Determine the [X, Y] coordinate at the center of the cell enclosing the given text.  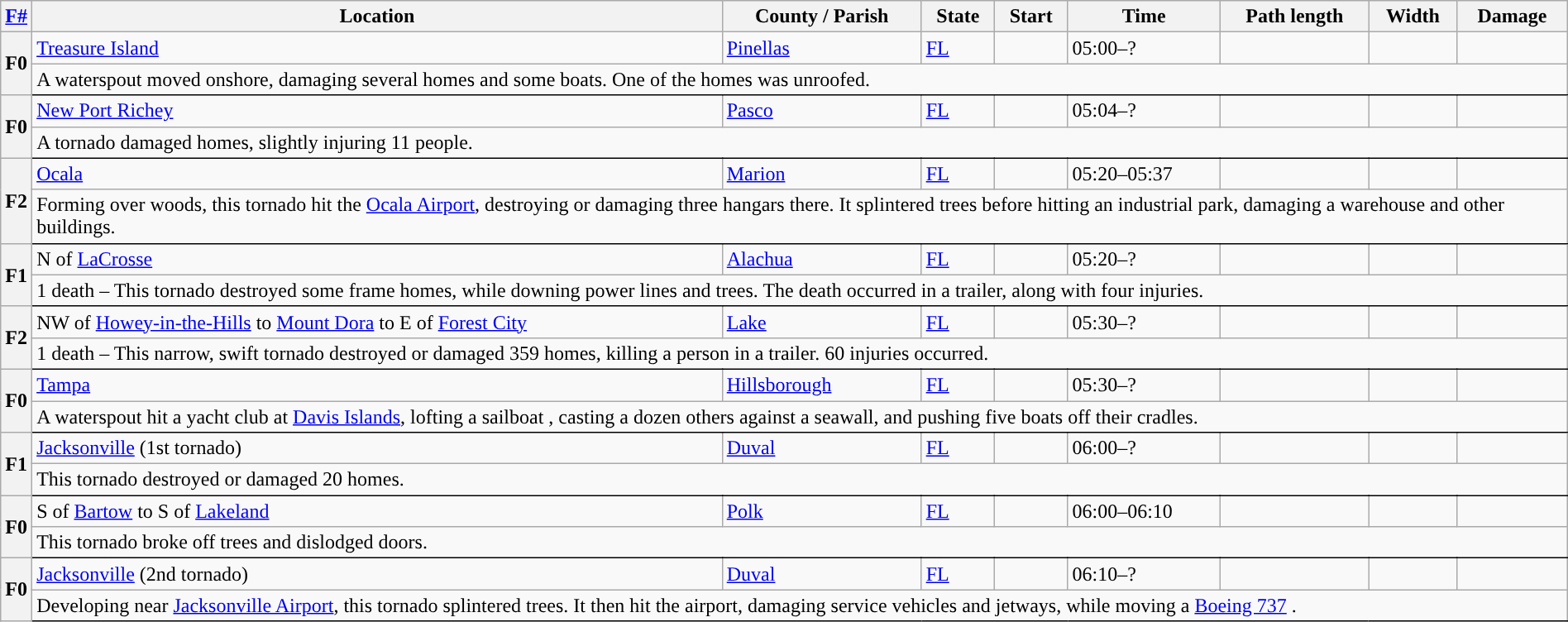
This tornado destroyed or damaged 20 homes. [801, 480]
New Port Richey [377, 111]
Location [377, 17]
State [958, 17]
NW of Howey-in-the-Hills to Mount Dora to E of Forest City [377, 322]
06:00–06:10 [1145, 511]
Polk [822, 511]
Jacksonville (2nd tornado) [377, 574]
Lake [822, 322]
1 death – This narrow, swift tornado destroyed or damaged 359 homes, killing a person in a trailer. 60 injuries occurred. [801, 353]
Width [1413, 17]
05:04–? [1145, 111]
N of LaCrosse [377, 259]
This tornado broke off trees and dislodged doors. [801, 543]
06:10–? [1145, 574]
06:00–? [1145, 448]
Pasco [822, 111]
Path length [1294, 17]
05:20–05:37 [1145, 174]
1 death – This tornado destroyed some frame homes, while downing power lines and trees. The death occurred in a trailer, along with four injuries. [801, 290]
Jacksonville (1st tornado) [377, 448]
Tampa [377, 385]
Pinellas [822, 48]
F# [17, 17]
Hillsborough [822, 385]
Ocala [377, 174]
Treasure Island [377, 48]
05:20–? [1145, 259]
A tornado damaged homes, slightly injuring 11 people. [801, 142]
Damage [1513, 17]
S of Bartow to S of Lakeland [377, 511]
Marion [822, 174]
Start [1031, 17]
A waterspout moved onshore, damaging several homes and some boats. One of the homes was unroofed. [801, 79]
05:00–? [1145, 48]
Alachua [822, 259]
County / Parish [822, 17]
Time [1145, 17]
